Output the (x, y) coordinate of the center of the cell containing the given text.  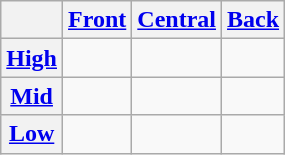
Mid (32, 96)
Low (32, 134)
Back (254, 20)
Central (177, 20)
High (32, 58)
Front (98, 20)
